Extract the [X, Y] coordinate from the center of the cell holding the provided text.  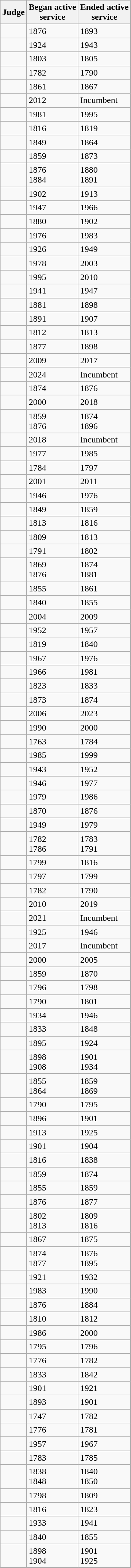
17821786 [53, 843]
Judge [14, 12]
1747 [53, 1416]
1763 [53, 741]
18091816 [104, 1221]
18021813 [53, 1221]
1875 [104, 1239]
2005 [104, 960]
18691876 [53, 570]
1926 [53, 249]
2023 [104, 714]
2024 [53, 374]
1842 [104, 1375]
1805 [104, 59]
1864 [104, 142]
19011925 [104, 1556]
1874 1881 [104, 570]
1880 [53, 222]
2019 [104, 904]
18381848 [53, 1476]
18981904 [53, 1556]
1895 [53, 1043]
18761895 [104, 1258]
17831791 [104, 843]
2011 [104, 482]
2001 [53, 482]
18741896 [104, 421]
18801891 [104, 175]
2004 [53, 616]
1907 [104, 319]
18591876 [53, 421]
1783 [53, 1458]
1802 [104, 551]
1891 [53, 319]
1904 [104, 1146]
18741877 [53, 1258]
18761884 [53, 175]
1896 [53, 1118]
1933 [53, 1523]
18591869 [104, 1086]
Ended activeservice [104, 12]
2021 [53, 918]
18551864 [53, 1086]
1978 [53, 263]
1838 [104, 1160]
1781 [104, 1430]
2012 [53, 100]
Began activeservice [53, 12]
1848 [104, 1029]
1884 [104, 1305]
1932 [104, 1277]
1810 [53, 1319]
1801 [104, 1001]
1803 [53, 59]
18981908 [53, 1062]
1881 [53, 305]
19011934 [104, 1062]
1791 [53, 551]
2006 [53, 714]
1999 [104, 755]
2003 [104, 263]
1934 [53, 1015]
1785 [104, 1458]
18401850 [104, 1476]
